From the cell containing the given text, extract its center point as [X, Y] coordinate. 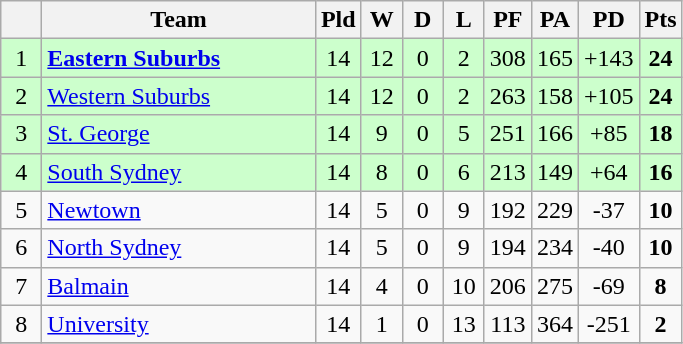
Balmain [179, 286]
University [179, 324]
PF [508, 20]
194 [508, 248]
364 [554, 324]
W [382, 20]
L [464, 20]
St. George [179, 134]
+105 [608, 96]
229 [554, 210]
206 [508, 286]
Eastern Suburbs [179, 58]
18 [660, 134]
165 [554, 58]
192 [508, 210]
PA [554, 20]
158 [554, 96]
-40 [608, 248]
166 [554, 134]
113 [508, 324]
PD [608, 20]
-69 [608, 286]
Pts [660, 20]
South Sydney [179, 172]
7 [22, 286]
251 [508, 134]
3 [22, 134]
Newtown [179, 210]
234 [554, 248]
149 [554, 172]
+143 [608, 58]
-251 [608, 324]
13 [464, 324]
263 [508, 96]
275 [554, 286]
213 [508, 172]
+85 [608, 134]
-37 [608, 210]
Western Suburbs [179, 96]
North Sydney [179, 248]
308 [508, 58]
Pld [338, 20]
+64 [608, 172]
D [422, 20]
Team [179, 20]
16 [660, 172]
